Scan for the cell matching the given text and deliver its (x, y) coordinate at center. 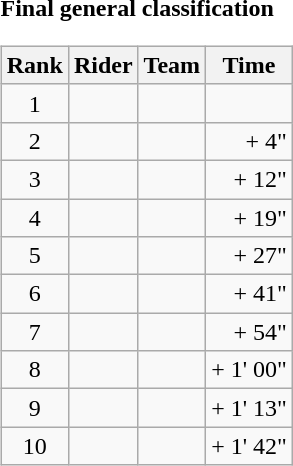
+ 1' 00" (250, 370)
10 (34, 446)
+ 4" (250, 141)
2 (34, 141)
4 (34, 217)
+ 41" (250, 294)
5 (34, 256)
8 (34, 370)
+ 27" (250, 256)
1 (34, 103)
+ 19" (250, 217)
Rank (34, 65)
3 (34, 179)
9 (34, 408)
6 (34, 294)
Time (250, 65)
+ 54" (250, 332)
7 (34, 332)
Rider (103, 65)
Team (172, 65)
+ 1' 13" (250, 408)
+ 12" (250, 179)
+ 1' 42" (250, 446)
